Provide the (X, Y) coordinate of the cell's center where the given text is located.  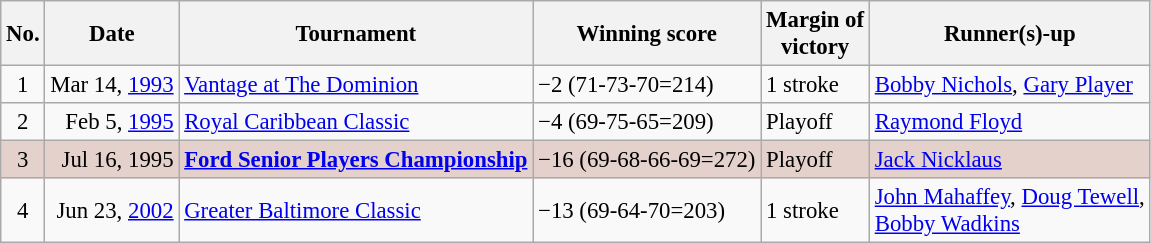
−4 (69-75-65=209) (647, 122)
Runner(s)-up (1010, 34)
Royal Caribbean Classic (356, 122)
John Mahaffey, Doug Tewell, Bobby Wadkins (1010, 210)
Vantage at The Dominion (356, 85)
Greater Baltimore Classic (356, 210)
Feb 5, 1995 (112, 122)
Date (112, 34)
2 (23, 122)
Bobby Nichols, Gary Player (1010, 85)
No. (23, 34)
−13 (69-64-70=203) (647, 210)
−2 (71-73-70=214) (647, 85)
Raymond Floyd (1010, 122)
Winning score (647, 34)
Jun 23, 2002 (112, 210)
Tournament (356, 34)
Ford Senior Players Championship (356, 160)
4 (23, 210)
3 (23, 160)
1 (23, 85)
Jack Nicklaus (1010, 160)
Margin ofvictory (816, 34)
Mar 14, 1993 (112, 85)
Jul 16, 1995 (112, 160)
−16 (69-68-66-69=272) (647, 160)
